Output the [x, y] coordinate of the center of the cell containing the given text.  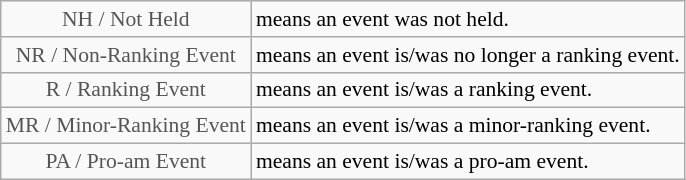
means an event is/was a pro-am event. [468, 162]
means an event is/was no longer a ranking event. [468, 55]
NR / Non-Ranking Event [126, 55]
R / Ranking Event [126, 90]
PA / Pro-am Event [126, 162]
means an event is/was a ranking event. [468, 90]
means an event is/was a minor-ranking event. [468, 126]
NH / Not Held [126, 19]
means an event was not held. [468, 19]
MR / Minor-Ranking Event [126, 126]
